From the cell containing the given text, extract its center point as [x, y] coordinate. 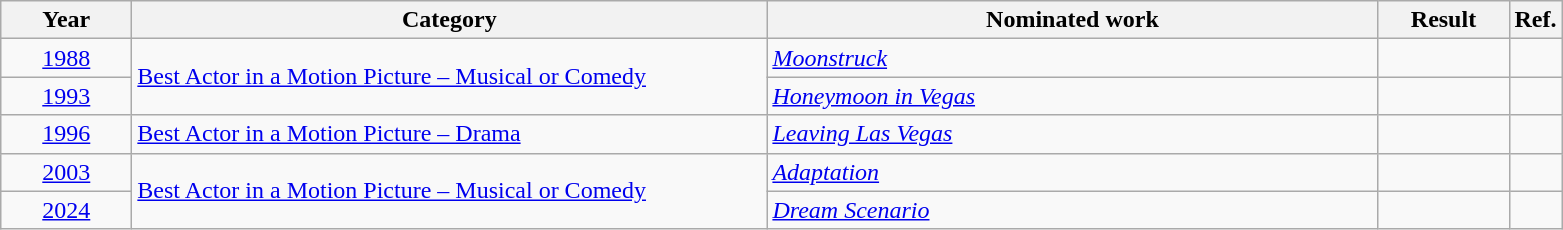
Moonstruck [1072, 58]
Result [1444, 20]
2003 [66, 172]
Adaptation [1072, 172]
Best Actor in a Motion Picture – Drama [450, 134]
1993 [66, 96]
Category [450, 20]
Nominated work [1072, 20]
1996 [66, 134]
1988 [66, 58]
Year [66, 20]
Dream Scenario [1072, 210]
Ref. [1536, 20]
2024 [66, 210]
Honeymoon in Vegas [1072, 96]
Leaving Las Vegas [1072, 134]
